Return (x, y) of the center of cell containing provided text 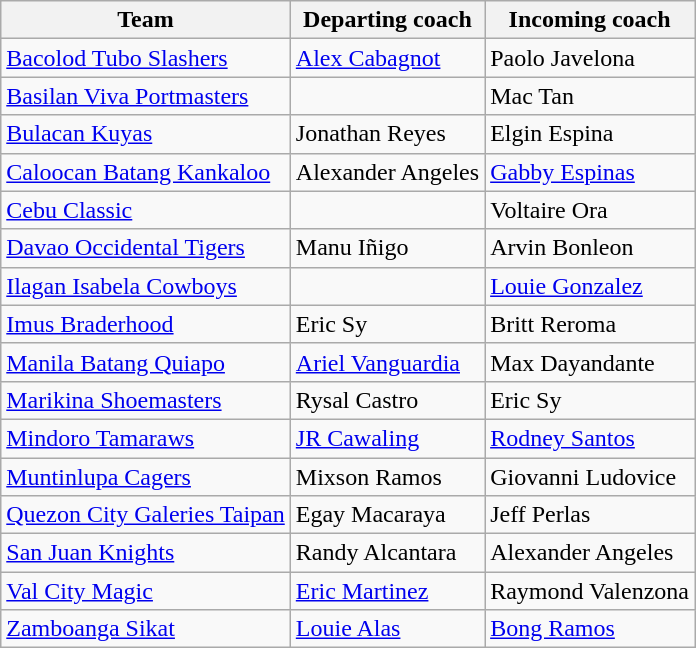
Voltaire Ora (590, 210)
Louie Gonzalez (590, 286)
Mindoro Tamaraws (146, 438)
Team (146, 20)
Ariel Vanguardia (387, 362)
Britt Reroma (590, 324)
Davao Occidental Tigers (146, 248)
Elgin Espina (590, 134)
Incoming coach (590, 20)
Max Dayandante (590, 362)
Val City Magic (146, 591)
Quezon City Galeries Taipan (146, 515)
San Juan Knights (146, 553)
Cebu Classic (146, 210)
Marikina Shoemasters (146, 400)
Rysal Castro (387, 400)
Gabby Espinas (590, 172)
Raymond Valenzona (590, 591)
Bulacan Kuyas (146, 134)
Alex Cabagnot (387, 58)
Rodney Santos (590, 438)
Jonathan Reyes (387, 134)
Manu Iñigo (387, 248)
Departing coach (387, 20)
Basilan Viva Portmasters (146, 96)
Paolo Javelona (590, 58)
Caloocan Batang Kankaloo (146, 172)
Giovanni Ludovice (590, 477)
Eric Martinez (387, 591)
Mac Tan (590, 96)
Ilagan Isabela Cowboys (146, 286)
Jeff Perlas (590, 515)
Imus Braderhood (146, 324)
Mixson Ramos (387, 477)
Randy Alcantara (387, 553)
Louie Alas (387, 629)
Manila Batang Quiapo (146, 362)
Egay Macaraya (387, 515)
Zamboanga Sikat (146, 629)
Bong Ramos (590, 629)
JR Cawaling (387, 438)
Arvin Bonleon (590, 248)
Bacolod Tubo Slashers (146, 58)
Muntinlupa Cagers (146, 477)
